Return [X, Y] of the center of cell containing provided text 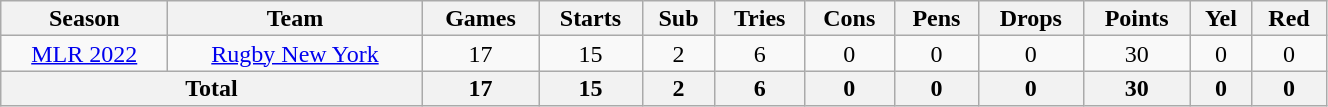
Games [480, 18]
Yel [1220, 18]
Rugby New York [296, 54]
Pens [936, 18]
Cons [849, 18]
Tries [760, 18]
Sub [678, 18]
Team [296, 18]
Total [212, 88]
Red [1290, 18]
Season [84, 18]
MLR 2022 [84, 54]
Drops [1032, 18]
Points [1136, 18]
Starts [590, 18]
